Return the (x, y) coordinate for the center point of the cell that contains the specified text.  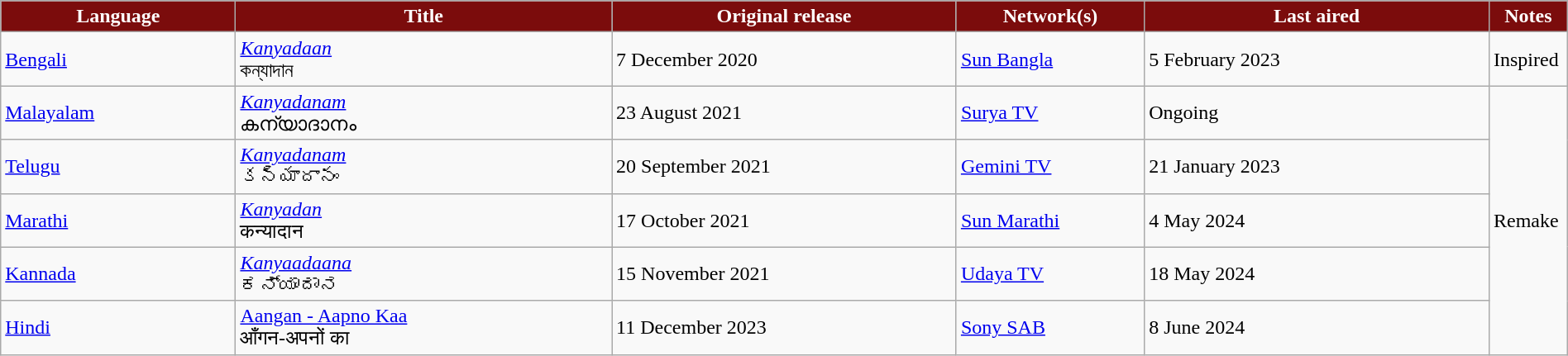
Sony SAB (1050, 327)
21 January 2023 (1317, 167)
Language (118, 17)
Aangan - Aapno Kaa आँगन-अपनों का (423, 327)
20 September 2021 (784, 167)
Kanyadan कन्यादान (423, 220)
17 October 2021 (784, 220)
Kanyadanam కన్యాదానం (423, 167)
Kanyadaan কন্যাদান (423, 59)
18 May 2024 (1317, 274)
15 November 2021 (784, 274)
5 February 2023 (1317, 59)
Inspired (1528, 59)
Malayalam (118, 112)
23 August 2021 (784, 112)
Original release (784, 17)
Remake (1528, 220)
Sun Bangla (1050, 59)
Surya TV (1050, 112)
Gemini TV (1050, 167)
Title (423, 17)
Hindi (118, 327)
Telugu (118, 167)
7 December 2020 (784, 59)
Network(s) (1050, 17)
Kannada (118, 274)
Kanyadanam കന്യാദാനം (423, 112)
Notes (1528, 17)
Kanyaadaana ಕನ್ಯಾದಾನ (423, 274)
11 December 2023 (784, 327)
Bengali (118, 59)
8 June 2024 (1317, 327)
Udaya TV (1050, 274)
Sun Marathi (1050, 220)
Last aired (1317, 17)
Marathi (118, 220)
4 May 2024 (1317, 220)
Ongoing (1317, 112)
